Determine the [x, y] coordinate at the center of the cell enclosing the given text.  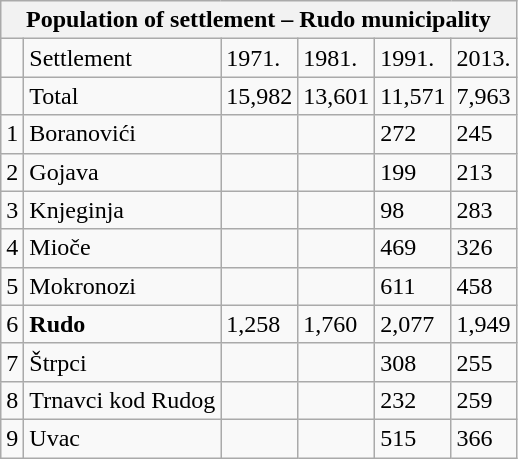
Population of settlement – Rudo municipality [258, 20]
1971. [260, 58]
2,077 [413, 324]
Uvac [122, 438]
308 [413, 362]
1991. [413, 58]
Mokronozi [122, 286]
7,963 [484, 96]
1,760 [336, 324]
2 [12, 172]
283 [484, 210]
2013. [484, 58]
611 [413, 286]
7 [12, 362]
232 [413, 400]
Settlement [122, 58]
Knjeginja [122, 210]
255 [484, 362]
Štrpci [122, 362]
4 [12, 248]
Gojava [122, 172]
272 [413, 134]
366 [484, 438]
Trnavci kod Rudog [122, 400]
1,258 [260, 324]
9 [12, 438]
11,571 [413, 96]
Boranovići [122, 134]
245 [484, 134]
98 [413, 210]
199 [413, 172]
469 [413, 248]
8 [12, 400]
6 [12, 324]
1,949 [484, 324]
213 [484, 172]
1 [12, 134]
Mioče [122, 248]
5 [12, 286]
15,982 [260, 96]
259 [484, 400]
458 [484, 286]
326 [484, 248]
Rudo [122, 324]
3 [12, 210]
515 [413, 438]
13,601 [336, 96]
Total [122, 96]
1981. [336, 58]
